Search for the cell housing the specified text and yield its (X, Y) center coordinate. 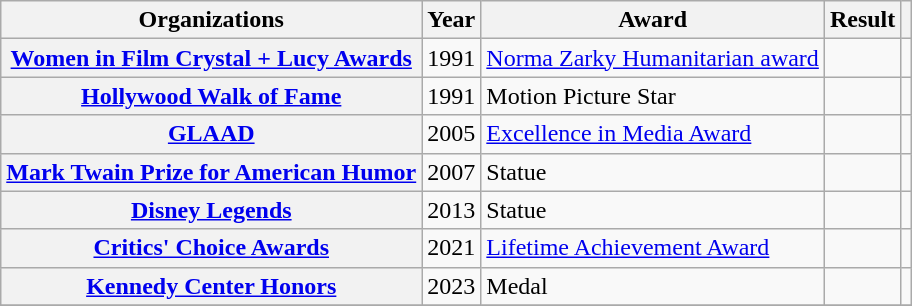
Lifetime Achievement Award (653, 248)
Critics' Choice Awards (212, 248)
Year (452, 20)
Norma Zarky Humanitarian award (653, 58)
Disney Legends (212, 210)
2021 (452, 248)
Medal (653, 286)
Organizations (212, 20)
Kennedy Center Honors (212, 286)
Hollywood Walk of Fame (212, 96)
2013 (452, 210)
Motion Picture Star (653, 96)
Excellence in Media Award (653, 134)
2007 (452, 172)
Mark Twain Prize for American Humor (212, 172)
2023 (452, 286)
Result (862, 20)
2005 (452, 134)
Women in Film Crystal + Lucy Awards (212, 58)
Award (653, 20)
GLAAD (212, 134)
